Identify which cell holds the provided text, then report its [x, y] central coordinate. 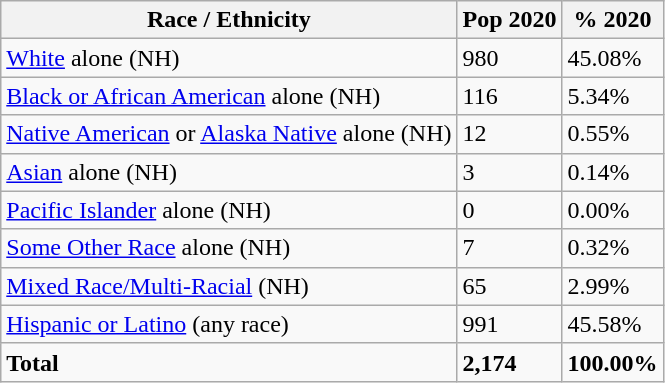
2,174 [510, 362]
Race / Ethnicity [229, 20]
980 [510, 58]
Pop 2020 [510, 20]
0.00% [612, 210]
5.34% [612, 96]
0.55% [612, 134]
45.58% [612, 324]
Black or African American alone (NH) [229, 96]
Asian alone (NH) [229, 172]
0.14% [612, 172]
% 2020 [612, 20]
White alone (NH) [229, 58]
Some Other Race alone (NH) [229, 248]
100.00% [612, 362]
116 [510, 96]
Hispanic or Latino (any race) [229, 324]
7 [510, 248]
2.99% [612, 286]
0.32% [612, 248]
Pacific Islander alone (NH) [229, 210]
0 [510, 210]
3 [510, 172]
45.08% [612, 58]
991 [510, 324]
12 [510, 134]
65 [510, 286]
Native American or Alaska Native alone (NH) [229, 134]
Mixed Race/Multi-Racial (NH) [229, 286]
Total [229, 362]
